Extract the (x, y) coordinate from the center of the cell holding the provided text.  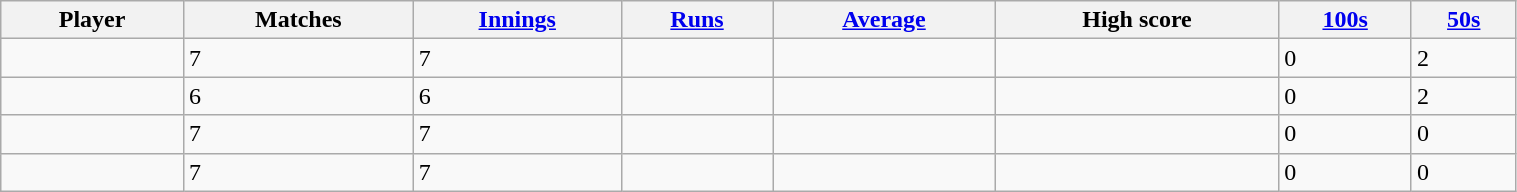
Matches (298, 20)
Player (92, 20)
High score (1137, 20)
100s (1346, 20)
Runs (697, 20)
50s (1464, 20)
Average (884, 20)
Innings (517, 20)
